Determine the (X, Y) coordinate at the center of the cell enclosing the given text.  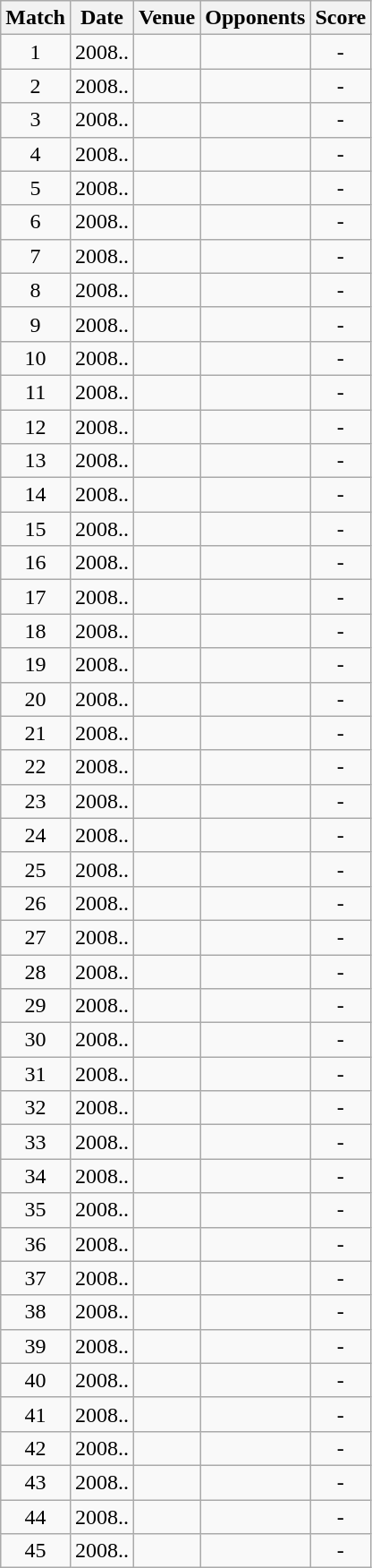
43 (36, 1482)
24 (36, 835)
26 (36, 903)
6 (36, 222)
12 (36, 427)
35 (36, 1210)
Score (341, 18)
41 (36, 1414)
Opponents (256, 18)
5 (36, 188)
23 (36, 801)
42 (36, 1448)
13 (36, 461)
17 (36, 597)
21 (36, 733)
18 (36, 631)
39 (36, 1346)
30 (36, 1040)
27 (36, 937)
28 (36, 971)
34 (36, 1176)
29 (36, 1006)
31 (36, 1074)
40 (36, 1380)
Date (102, 18)
9 (36, 324)
25 (36, 869)
8 (36, 290)
4 (36, 154)
15 (36, 529)
32 (36, 1108)
45 (36, 1551)
11 (36, 392)
22 (36, 767)
Venue (167, 18)
1 (36, 52)
10 (36, 358)
2 (36, 86)
16 (36, 563)
37 (36, 1278)
7 (36, 256)
36 (36, 1244)
14 (36, 495)
Match (36, 18)
3 (36, 120)
20 (36, 699)
19 (36, 665)
33 (36, 1142)
44 (36, 1517)
38 (36, 1312)
